Detect which cell encompasses the target text, then output its [X, Y] center coordinate. 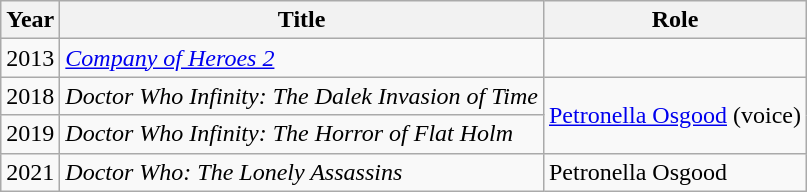
Title [302, 20]
Petronella Osgood (voice) [674, 115]
2021 [30, 172]
2019 [30, 134]
Company of Heroes 2 [302, 58]
Doctor Who Infinity: The Dalek Invasion of Time [302, 96]
2013 [30, 58]
Doctor Who: The Lonely Assassins [302, 172]
Petronella Osgood [674, 172]
2018 [30, 96]
Role [674, 20]
Doctor Who Infinity: The Horror of Flat Holm [302, 134]
Year [30, 20]
